Locate the cell with the specified text and output its [X, Y] center coordinate. 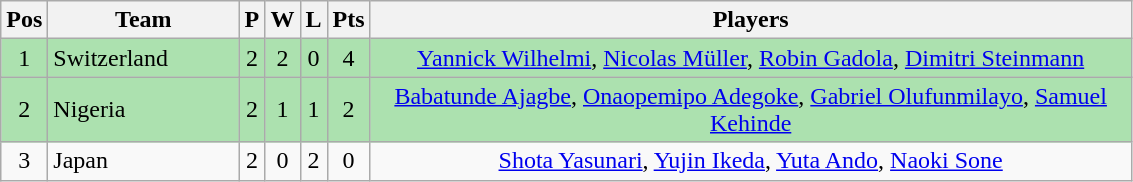
Pts [348, 20]
Japan [144, 161]
Team [144, 20]
P [252, 20]
Yannick Wilhelmi, Nicolas Müller, Robin Gadola, Dimitri Steinmann [750, 58]
Shota Yasunari, Yujin Ikeda, Yuta Ando, Naoki Sone [750, 161]
Switzerland [144, 58]
4 [348, 58]
Players [750, 20]
Babatunde Ajagbe, Onaopemipo Adegoke, Gabriel Olufunmilayo, Samuel Kehinde [750, 110]
Nigeria [144, 110]
Pos [24, 20]
3 [24, 161]
W [282, 20]
L [314, 20]
